Locate the cell with the specified text and output its [x, y] center coordinate. 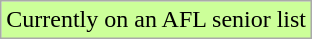
Currently on an AFL senior list [156, 20]
